Identify which cell holds the provided text, then report its [x, y] central coordinate. 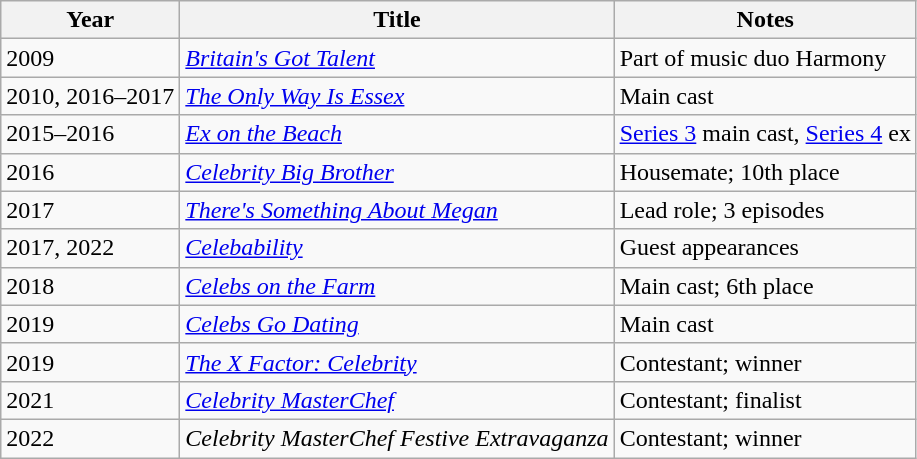
2010, 2016–2017 [90, 96]
2015–2016 [90, 134]
Celebrity Big Brother [397, 172]
Main cast; 6th place [765, 286]
Title [397, 20]
Britain's Got Talent [397, 58]
Celebrity MasterChef Festive Extravaganza [397, 438]
2018 [90, 286]
Celebrity MasterChef [397, 400]
2009 [90, 58]
Housemate; 10th place [765, 172]
Lead role; 3 episodes [765, 210]
2017 [90, 210]
The Only Way Is Essex [397, 96]
Series 3 main cast, Series 4 ex [765, 134]
2022 [90, 438]
Contestant; finalist [765, 400]
Celebability [397, 248]
2021 [90, 400]
Year [90, 20]
Part of music duo Harmony [765, 58]
2017, 2022 [90, 248]
There's Something About Megan [397, 210]
Guest appearances [765, 248]
Notes [765, 20]
Ex on the Beach [397, 134]
The X Factor: Celebrity [397, 362]
Celebs Go Dating [397, 324]
Celebs on the Farm [397, 286]
2016 [90, 172]
